Pinpoint the cell where the given text exists, returning its (x, y) midpoint coordinate. 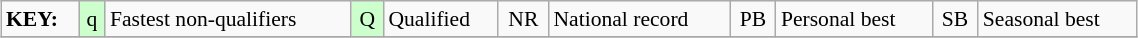
Seasonal best (1058, 19)
q (92, 19)
SB (955, 19)
Q (367, 19)
KEY: (40, 19)
NR (523, 19)
PB (753, 19)
Personal best (854, 19)
National record (639, 19)
Qualified (440, 19)
Fastest non-qualifiers (228, 19)
